Find where the given text appears and provide that cell's center as [x, y] coordinate. 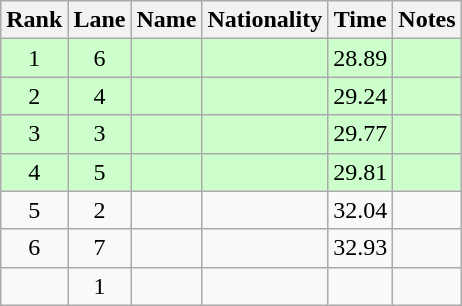
7 [100, 248]
Nationality [265, 20]
32.93 [360, 248]
29.77 [360, 134]
Notes [427, 20]
32.04 [360, 210]
Time [360, 20]
28.89 [360, 58]
Name [166, 20]
29.24 [360, 96]
Rank [34, 20]
Lane [100, 20]
29.81 [360, 172]
